Determine the (X, Y) coordinate at the center of the cell enclosing the given text.  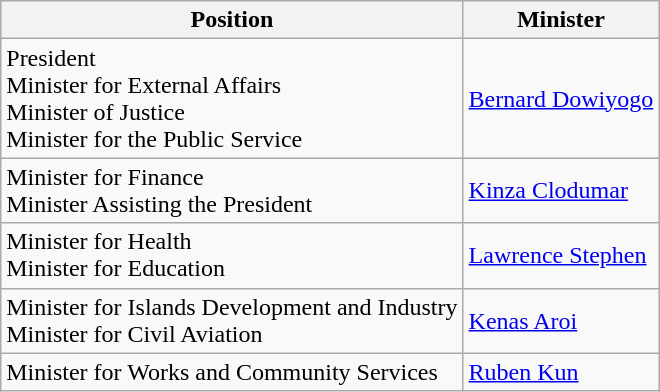
Minister for Works and Community Services (232, 372)
Lawrence Stephen (561, 256)
Ruben Kun (561, 372)
Position (232, 20)
Minister for Islands Development and IndustryMinister for Civil Aviation (232, 320)
Minister for FinanceMinister Assisting the President (232, 190)
PresidentMinister for External AffairsMinister of JusticeMinister for the Public Service (232, 98)
Bernard Dowiyogo (561, 98)
Kenas Aroi (561, 320)
Kinza Clodumar (561, 190)
Minister (561, 20)
Minister for HealthMinister for Education (232, 256)
